Locate the cell with the specified text and output its [x, y] center coordinate. 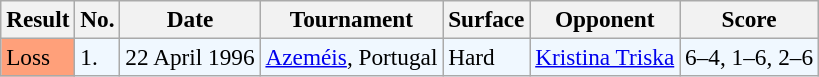
1. [98, 57]
22 April 1996 [190, 57]
6–4, 1–6, 2–6 [750, 57]
Result [38, 19]
Hard [486, 57]
No. [98, 19]
Tournament [352, 19]
Surface [486, 19]
Kristina Triska [605, 57]
Azeméis, Portugal [352, 57]
Date [190, 19]
Loss [38, 57]
Opponent [605, 19]
Score [750, 19]
